Find where the given text appears and provide that cell's center as (X, Y) coordinate. 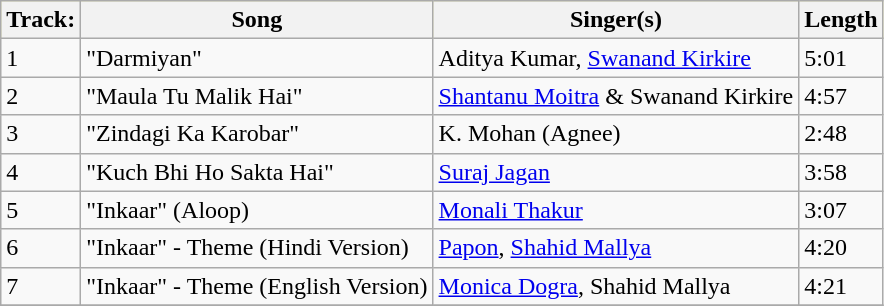
Aditya Kumar, Swanand Kirkire (616, 58)
Singer(s) (616, 20)
Monica Dogra, Shahid Mallya (616, 286)
5 (41, 210)
7 (41, 286)
5:01 (841, 58)
2 (41, 96)
Papon, Shahid Mallya (616, 248)
Shantanu Moitra & Swanand Kirkire (616, 96)
3:58 (841, 172)
Track: (41, 20)
K. Mohan (Agnee) (616, 134)
"Inkaar" - Theme (Hindi Version) (257, 248)
Suraj Jagan (616, 172)
"Darmiyan" (257, 58)
3:07 (841, 210)
6 (41, 248)
1 (41, 58)
4:57 (841, 96)
3 (41, 134)
4:20 (841, 248)
4 (41, 172)
"Maula Tu Malik Hai" (257, 96)
4:21 (841, 286)
"Inkaar" - Theme (English Version) (257, 286)
2:48 (841, 134)
"Inkaar" (Aloop) (257, 210)
Length (841, 20)
Song (257, 20)
Monali Thakur (616, 210)
"Kuch Bhi Ho Sakta Hai" (257, 172)
"Zindagi Ka Karobar" (257, 134)
